Return the [X, Y] coordinate for the center point of the cell that contains the specified text.  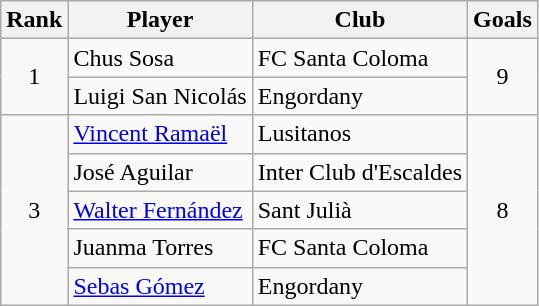
Walter Fernández [160, 210]
1 [34, 77]
3 [34, 210]
Lusitanos [360, 134]
Sebas Gómez [160, 286]
Juanma Torres [160, 248]
Goals [503, 20]
Luigi San Nicolás [160, 96]
Rank [34, 20]
8 [503, 210]
Chus Sosa [160, 58]
Club [360, 20]
9 [503, 77]
Inter Club d'Escaldes [360, 172]
Sant Julià [360, 210]
Vincent Ramaël [160, 134]
José Aguilar [160, 172]
Player [160, 20]
